Capture the cell that displays the provided text and extract its [X, Y] central coordinate. 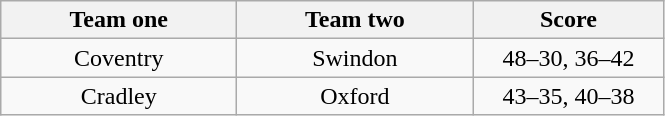
48–30, 36–42 [568, 58]
Oxford [355, 96]
43–35, 40–38 [568, 96]
Coventry [119, 58]
Cradley [119, 96]
Team two [355, 20]
Swindon [355, 58]
Team one [119, 20]
Score [568, 20]
